From the cell containing the given text, extract its center point as (x, y) coordinate. 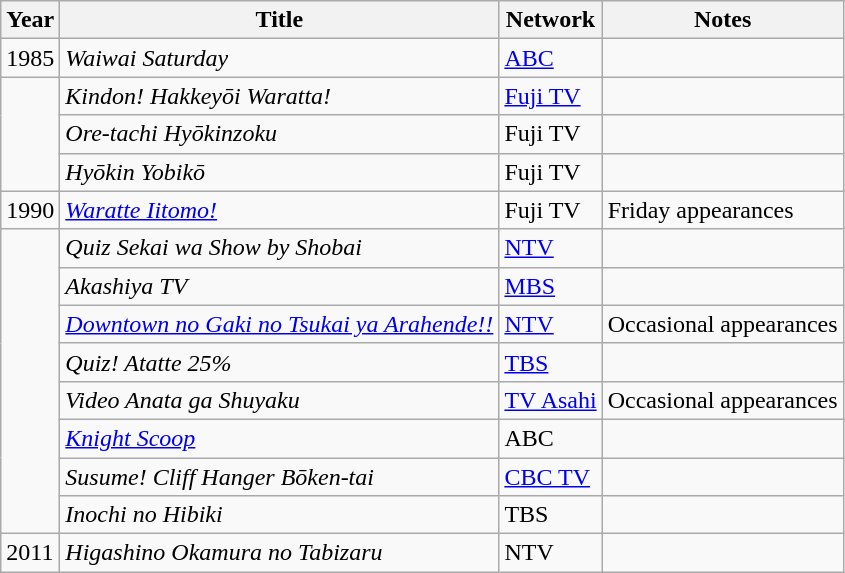
Network (550, 20)
Year (30, 20)
Higashino Okamura no Tabizaru (280, 553)
Quiz Sekai wa Show by Shobai (280, 248)
Akashiya TV (280, 286)
Quiz! Atatte 25% (280, 362)
Friday appearances (722, 210)
Knight Scoop (280, 438)
CBC TV (550, 477)
TV Asahi (550, 400)
MBS (550, 286)
Notes (722, 20)
Waiwai Saturday (280, 58)
Title (280, 20)
2011 (30, 553)
Waratte Iitomo! (280, 210)
1985 (30, 58)
Susume! Cliff Hanger Bōken-tai (280, 477)
Video Anata ga Shuyaku (280, 400)
Hyōkin Yobikō (280, 172)
Ore-tachi Hyōkinzoku (280, 134)
Inochi no Hibiki (280, 515)
Kindon! Hakkeyōi Waratta! (280, 96)
Downtown no Gaki no Tsukai ya Arahende!! (280, 324)
1990 (30, 210)
